Provide the [X, Y] coordinate of the cell's center where the given text is located.  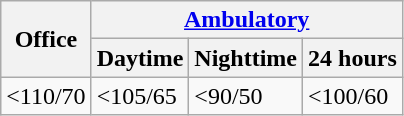
Office [46, 39]
Ambulatory [246, 20]
<110/70 [46, 96]
Daytime [140, 58]
<100/60 [353, 96]
<105/65 [140, 96]
24 hours [353, 58]
<90/50 [246, 96]
Nighttime [246, 58]
